Return [x, y] of the center of cell containing provided text 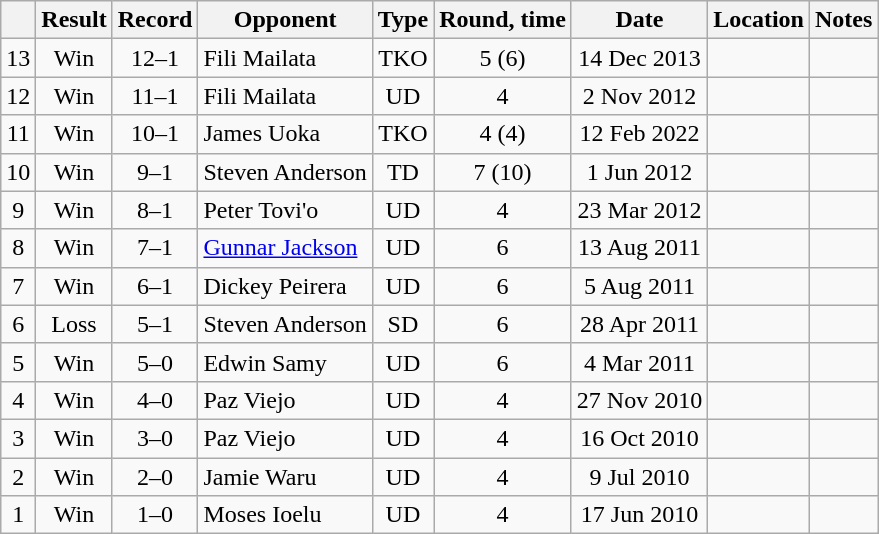
5–1 [155, 324]
6–1 [155, 286]
11–1 [155, 96]
TD [402, 172]
Record [155, 20]
13 [18, 58]
2 [18, 477]
Opponent [285, 20]
4 Mar 2011 [639, 362]
Peter Tovi'o [285, 210]
Dickey Peirera [285, 286]
SD [402, 324]
7 [18, 286]
5 (6) [503, 58]
28 Apr 2011 [639, 324]
James Uoka [285, 134]
12 Feb 2022 [639, 134]
23 Mar 2012 [639, 210]
8 [18, 248]
Notes [843, 20]
Type [402, 20]
4 (4) [503, 134]
27 Nov 2010 [639, 400]
5 Aug 2011 [639, 286]
10 [18, 172]
2 Nov 2012 [639, 96]
Location [759, 20]
Date [639, 20]
8–1 [155, 210]
7 (10) [503, 172]
9–1 [155, 172]
3–0 [155, 438]
5 [18, 362]
3 [18, 438]
12–1 [155, 58]
12 [18, 96]
16 Oct 2010 [639, 438]
10–1 [155, 134]
14 Dec 2013 [639, 58]
13 Aug 2011 [639, 248]
4–0 [155, 400]
Result [74, 20]
1 [18, 515]
Edwin Samy [285, 362]
7–1 [155, 248]
Loss [74, 324]
9 [18, 210]
1 Jun 2012 [639, 172]
Gunnar Jackson [285, 248]
Jamie Waru [285, 477]
9 Jul 2010 [639, 477]
5–0 [155, 362]
Moses Ioelu [285, 515]
2–0 [155, 477]
11 [18, 134]
17 Jun 2010 [639, 515]
1–0 [155, 515]
Round, time [503, 20]
